Determine the [X, Y] coordinate at the center of the cell enclosing the given text.  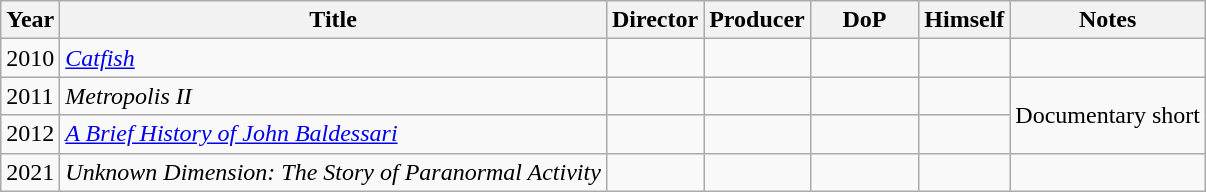
2011 [30, 96]
Catfish [334, 58]
2021 [30, 172]
Title [334, 20]
2010 [30, 58]
Notes [1108, 20]
Producer [758, 20]
Himself [964, 20]
Year [30, 20]
Metropolis II [334, 96]
DoP [864, 20]
Director [654, 20]
A Brief History of John Baldessari [334, 134]
Documentary short [1108, 115]
2012 [30, 134]
Unknown Dimension: The Story of Paranormal Activity [334, 172]
